For the text-containing cell, return its midpoint in (X, Y) coordinate format. 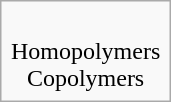
HomopolymersCopolymers (85, 51)
